Extract the (x, y) coordinate from the center of the cell holding the provided text.  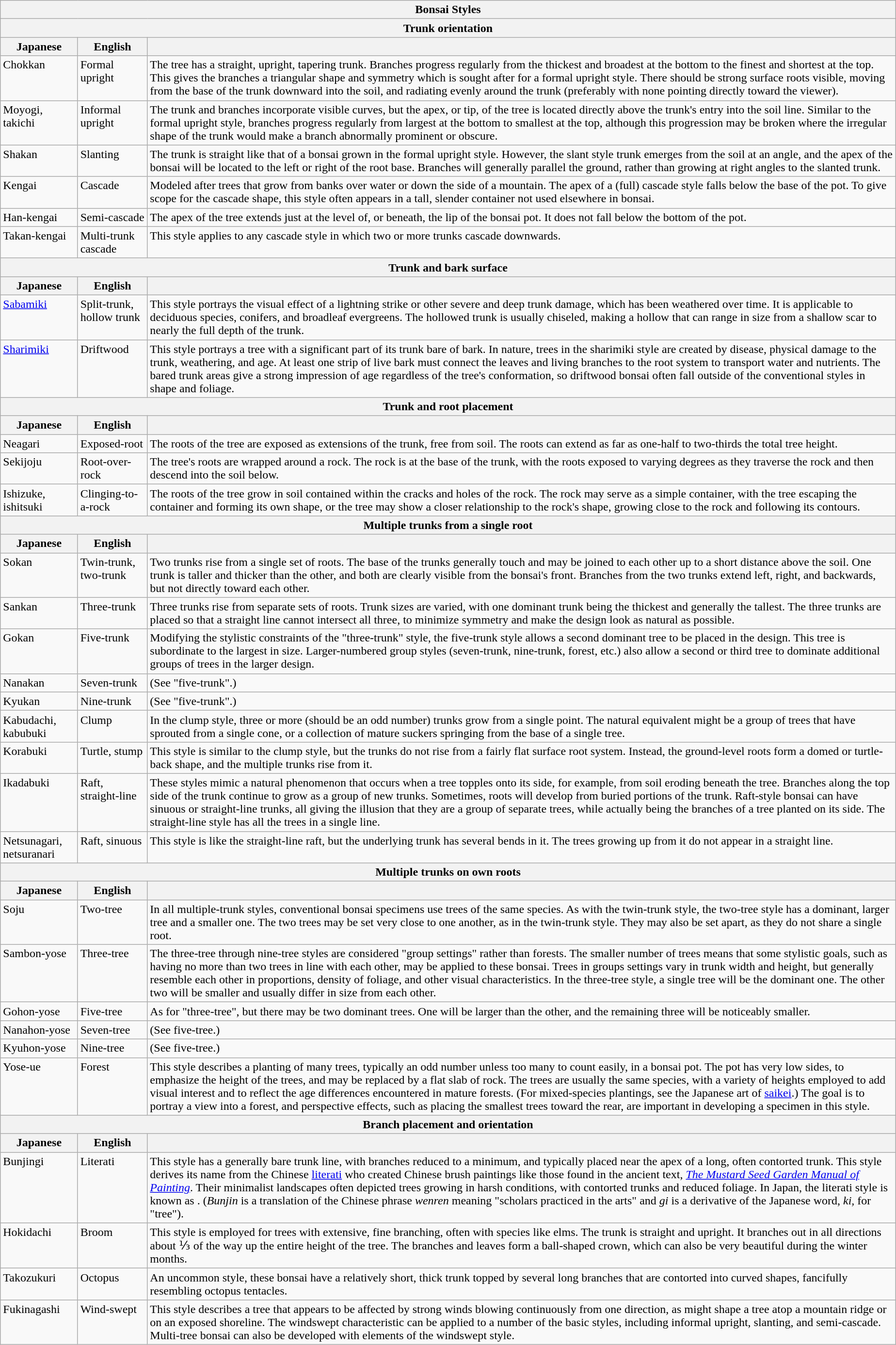
Bunjingi (39, 1187)
Sharimiki (39, 368)
Multiple trunks on own roots (448, 872)
The apex of the tree extends just at the level of, or beneath, the lip of the bonsai pot. It does not fall below the bottom of the pot. (522, 217)
Five-tree (112, 1011)
Bonsai Styles (448, 10)
Split-trunk, hollow trunk (112, 317)
Shakan (39, 161)
Raft, straight-line (112, 802)
Turtle, stump (112, 757)
Forest (112, 1086)
Branch placement and orientation (448, 1124)
Fukinagashi (39, 1322)
Yose-ue (39, 1086)
Sokan (39, 575)
Takozukuri (39, 1284)
Netsunagari, netsuranari (39, 847)
Wind-swept (112, 1322)
Five-trunk (112, 651)
Formal upright (112, 78)
Multiple trunks from a single root (448, 525)
This style applies to any cascade style in which two or more trunks cascade downwards. (522, 242)
Korabuki (39, 757)
Kabudachi, kabubuki (39, 726)
Octopus (112, 1284)
Trunk and bark surface (448, 267)
Han-kengai (39, 217)
Multi-trunk cascade (112, 242)
Hokidachi (39, 1246)
Exposed-root (112, 444)
Moyogi, takichi (39, 123)
Trunk and root placement (448, 407)
Nine-trunk (112, 701)
Gohon-yose (39, 1011)
Kyuhon-yose (39, 1048)
Twin-trunk, two-trunk (112, 575)
Ikadabuki (39, 802)
Sambon-yose (39, 974)
Cascade (112, 192)
Informal upright (112, 123)
Raft, sinuous (112, 847)
Nanakan (39, 683)
Literati (112, 1187)
Clump (112, 726)
Ishizuke, ishitsuki (39, 500)
Soju (39, 922)
Trunk orientation (448, 28)
Semi-cascade (112, 217)
Kyukan (39, 701)
Gokan (39, 651)
Kengai (39, 192)
Three-tree (112, 974)
Slanting (112, 161)
Sekijoju (39, 468)
Nine-tree (112, 1048)
Clinging-to-a-rock (112, 500)
Sabamiki (39, 317)
Three-trunk (112, 613)
As for "three-tree", but there may be two dominant trees. One will be larger than the other, and the remaining three will be noticeably smaller. (522, 1011)
Driftwood (112, 368)
Seven-tree (112, 1030)
Chokkan (39, 78)
Takan-kengai (39, 242)
Root-over-rock (112, 468)
Sankan (39, 613)
Nanahon-yose (39, 1030)
Two-tree (112, 922)
Broom (112, 1246)
Neagari (39, 444)
Seven-trunk (112, 683)
